Detect which cell encompasses the target text, then output its (x, y) center coordinate. 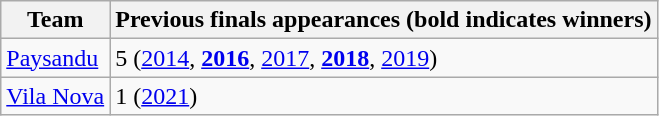
1 (2021) (384, 96)
Previous finals appearances (bold indicates winners) (384, 20)
Team (56, 20)
Paysandu (56, 58)
5 (2014, 2016, 2017, 2018, 2019) (384, 58)
Vila Nova (56, 96)
